Output the (x, y) coordinate of the center of the cell containing the given text.  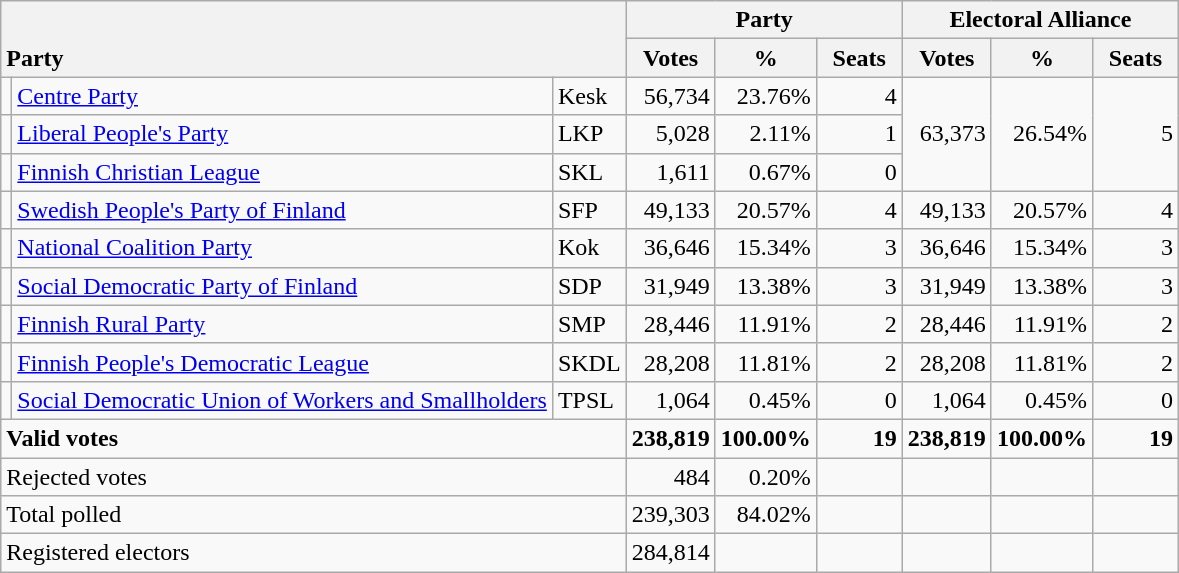
Kesk (589, 96)
Kok (589, 248)
0.67% (766, 172)
Swedish People's Party of Finland (282, 210)
5,028 (670, 134)
2.11% (766, 134)
56,734 (670, 96)
Valid votes (314, 438)
26.54% (1042, 134)
Total polled (314, 515)
LKP (589, 134)
84.02% (766, 515)
1,611 (670, 172)
Liberal People's Party (282, 134)
Electoral Alliance (1040, 20)
Social Democratic Union of Workers and Smallholders (282, 400)
SMP (589, 324)
284,814 (670, 553)
Registered electors (314, 553)
SDP (589, 286)
Social Democratic Party of Finland (282, 286)
239,303 (670, 515)
SKDL (589, 362)
5 (1135, 134)
484 (670, 477)
Finnish Rural Party (282, 324)
0.20% (766, 477)
63,373 (946, 134)
Centre Party (282, 96)
National Coalition Party (282, 248)
Finnish People's Democratic League (282, 362)
Finnish Christian League (282, 172)
SKL (589, 172)
TPSL (589, 400)
1 (859, 134)
SFP (589, 210)
Rejected votes (314, 477)
23.76% (766, 96)
